Capture the cell that displays the provided text and extract its [X, Y] central coordinate. 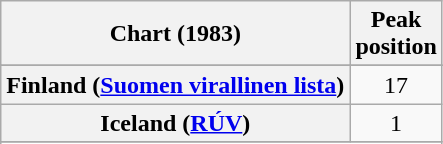
Chart (1983) [176, 34]
1 [396, 123]
Peakposition [396, 34]
Finland (Suomen virallinen lista) [176, 85]
Iceland (RÚV) [176, 123]
17 [396, 85]
